Provide the (x, y) coordinate of the cell's center where the given text is located.  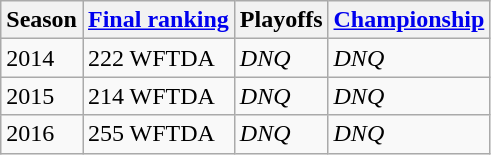
255 WFTDA (158, 134)
222 WFTDA (158, 58)
2014 (42, 58)
214 WFTDA (158, 96)
Final ranking (158, 20)
Season (42, 20)
Championship (409, 20)
2015 (42, 96)
2016 (42, 134)
Playoffs (281, 20)
